Capture the cell that displays the provided text and extract its [X, Y] central coordinate. 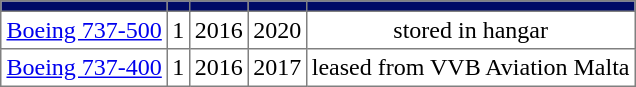
leased from VVB Aviation Malta [471, 68]
2020 [277, 30]
stored in hangar [471, 30]
Boeing 737-500 [84, 30]
Boeing 737-400 [84, 68]
2017 [277, 68]
